Find where the given text appears and provide that cell's center as (X, Y) coordinate. 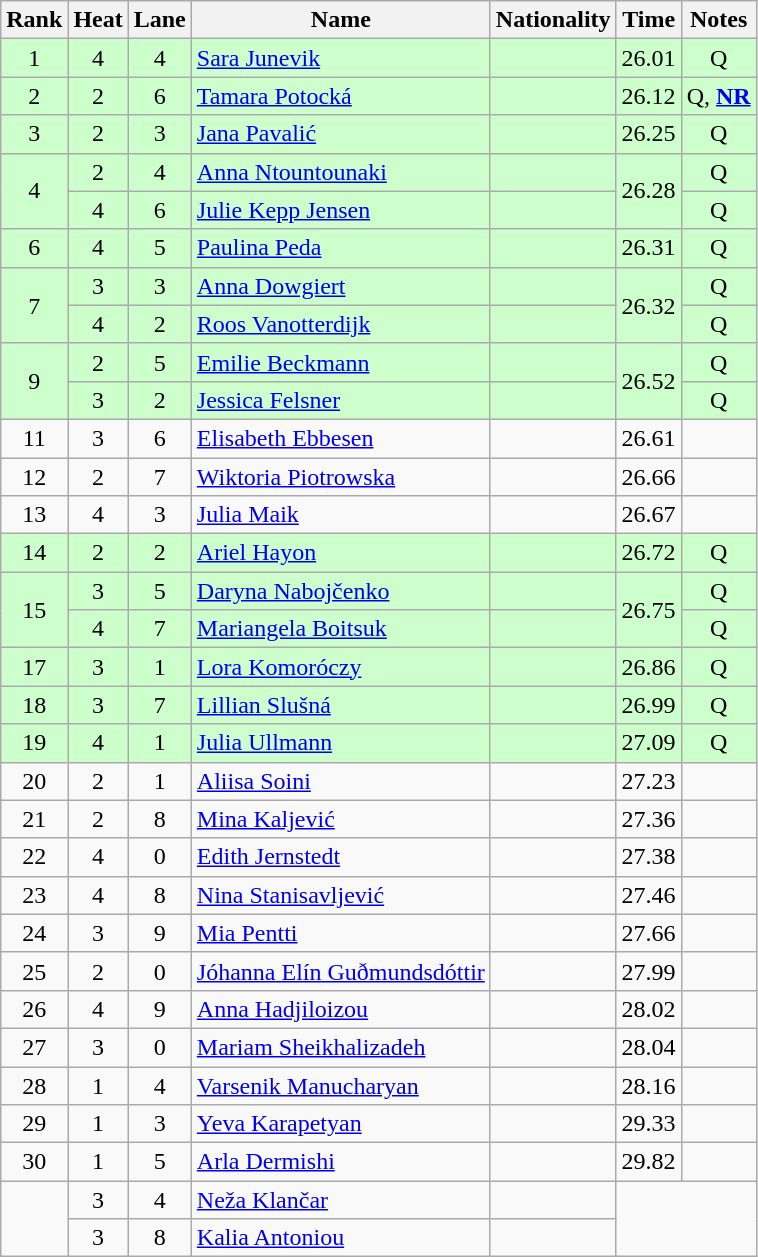
Mia Pentti (340, 933)
23 (34, 895)
25 (34, 971)
26.99 (648, 705)
Elisabeth Ebbesen (340, 438)
Aliisa Soini (340, 781)
27.99 (648, 971)
26.52 (648, 381)
27.46 (648, 895)
Edith Jernstedt (340, 857)
Jessica Felsner (340, 400)
Anna Hadjiloizou (340, 1009)
26 (34, 1009)
Varsenik Manucharyan (340, 1085)
Sara Junevik (340, 58)
Nationality (553, 20)
29.33 (648, 1124)
14 (34, 553)
Mina Kaljević (340, 819)
Julie Kepp Jensen (340, 210)
26.66 (648, 477)
26.61 (648, 438)
Lillian Slušná (340, 705)
26.28 (648, 191)
Jóhanna Elín Guðmundsdóttir (340, 971)
28.02 (648, 1009)
18 (34, 705)
24 (34, 933)
Julia Ullmann (340, 743)
Ariel Hayon (340, 553)
30 (34, 1162)
29.82 (648, 1162)
26.25 (648, 134)
27.38 (648, 857)
26.75 (648, 610)
Nina Stanisavljević (340, 895)
Julia Maik (340, 515)
Daryna Nabojčenko (340, 591)
28 (34, 1085)
26.12 (648, 96)
Q, NR (718, 96)
Heat (98, 20)
Anna Ntountounaki (340, 172)
13 (34, 515)
Tamara Potocká (340, 96)
Jana Pavalić (340, 134)
11 (34, 438)
Roos Vanotterdijk (340, 324)
Name (340, 20)
Arla Dermishi (340, 1162)
Emilie Beckmann (340, 362)
Mariam Sheikhalizadeh (340, 1047)
Mariangela Boitsuk (340, 629)
Lane (160, 20)
26.67 (648, 515)
27.66 (648, 933)
27 (34, 1047)
Notes (718, 20)
19 (34, 743)
21 (34, 819)
26.01 (648, 58)
20 (34, 781)
Yeva Karapetyan (340, 1124)
28.16 (648, 1085)
Kalia Antoniou (340, 1238)
Rank (34, 20)
29 (34, 1124)
Wiktoria Piotrowska (340, 477)
27.09 (648, 743)
28.04 (648, 1047)
Time (648, 20)
12 (34, 477)
27.23 (648, 781)
Paulina Peda (340, 248)
26.72 (648, 553)
26.31 (648, 248)
15 (34, 610)
26.32 (648, 305)
Neža Klančar (340, 1200)
Lora Komoróczy (340, 667)
22 (34, 857)
Anna Dowgiert (340, 286)
27.36 (648, 819)
26.86 (648, 667)
17 (34, 667)
